Provide the [x, y] coordinate of the cell's center where the given text is located.  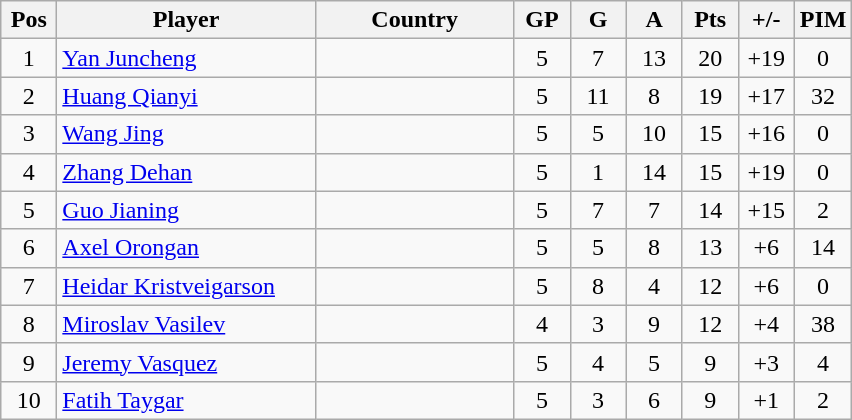
Yan Juncheng [186, 58]
A [654, 20]
+3 [766, 362]
+17 [766, 96]
+16 [766, 134]
32 [823, 96]
Pos [29, 20]
Huang Qianyi [186, 96]
11 [598, 96]
+4 [766, 324]
+15 [766, 210]
GP [542, 20]
Country [414, 20]
20 [710, 58]
19 [710, 96]
Wang Jing [186, 134]
Player [186, 20]
Axel Orongan [186, 248]
+1 [766, 400]
Miroslav Vasilev [186, 324]
Zhang Dehan [186, 172]
Fatih Taygar [186, 400]
Pts [710, 20]
38 [823, 324]
PIM [823, 20]
Guo Jianing [186, 210]
Jeremy Vasquez [186, 362]
Heidar Kristveigarson [186, 286]
+/- [766, 20]
G [598, 20]
